Identify which cell holds the provided text, then report its [X, Y] central coordinate. 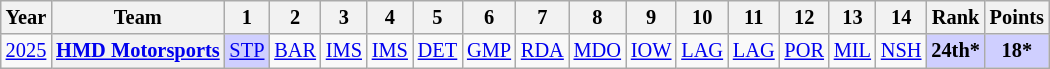
6 [489, 17]
Team [138, 17]
IOW [651, 51]
1 [248, 17]
DET [438, 51]
Rank [955, 17]
24th* [955, 51]
POR [804, 51]
Points [1017, 17]
RDA [542, 51]
14 [901, 17]
12 [804, 17]
5 [438, 17]
MIL [852, 51]
9 [651, 17]
18* [1017, 51]
GMP [489, 51]
Year [26, 17]
STP [248, 51]
2025 [26, 51]
10 [702, 17]
7 [542, 17]
8 [598, 17]
BAR [295, 51]
MDO [598, 51]
HMD Motorsports [138, 51]
3 [344, 17]
11 [754, 17]
2 [295, 17]
13 [852, 17]
NSH [901, 51]
4 [390, 17]
